Find where the given text appears and provide that cell's center as (X, Y) coordinate. 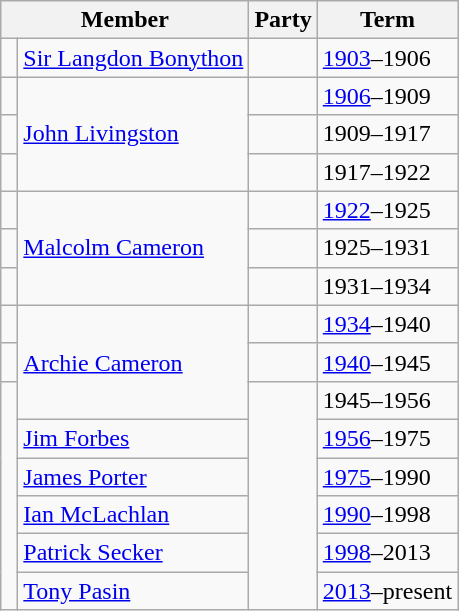
1998–2013 (387, 553)
Archie Cameron (134, 362)
Member (125, 20)
2013–present (387, 591)
1931–1934 (387, 286)
Patrick Secker (134, 553)
1940–1945 (387, 362)
Jim Forbes (134, 438)
1906–1909 (387, 96)
1990–1998 (387, 515)
Term (387, 20)
1945–1956 (387, 400)
1917–1922 (387, 172)
1922–1925 (387, 210)
1934–1940 (387, 324)
Sir Langdon Bonython (134, 58)
Malcolm Cameron (134, 248)
James Porter (134, 477)
1925–1931 (387, 248)
Ian McLachlan (134, 515)
1956–1975 (387, 438)
John Livingston (134, 134)
1909–1917 (387, 134)
Tony Pasin (134, 591)
Party (283, 20)
1903–1906 (387, 58)
1975–1990 (387, 477)
